Detect which cell encompasses the target text, then output its (X, Y) center coordinate. 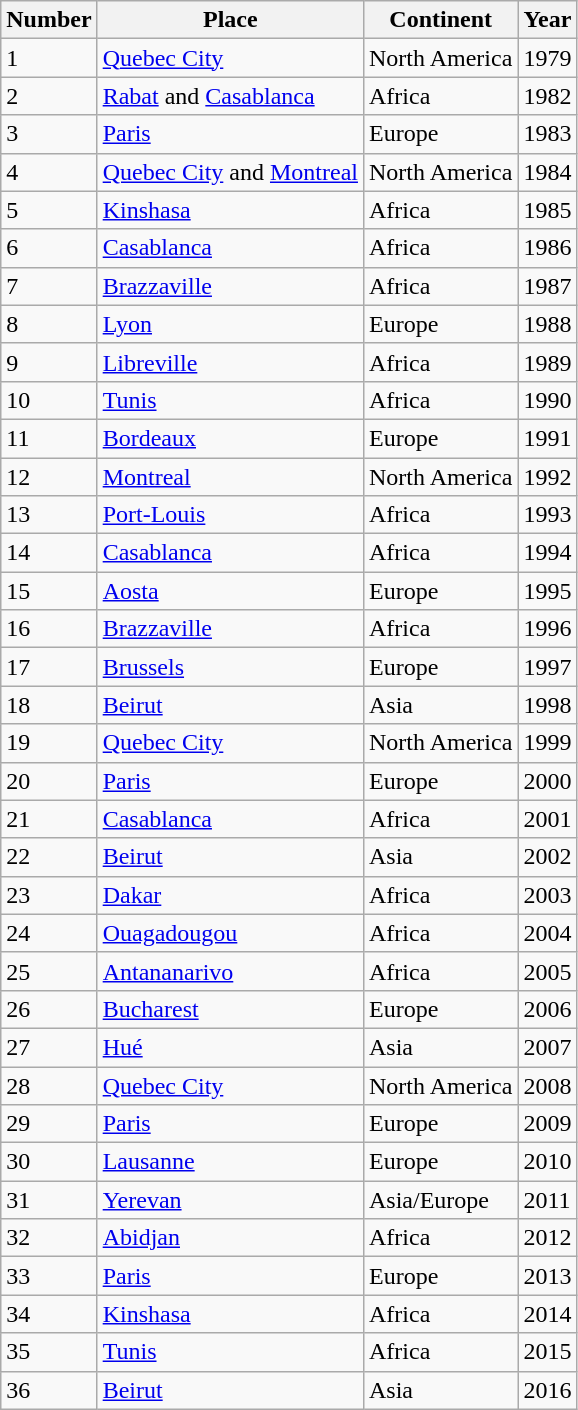
1994 (548, 553)
35 (49, 1352)
2008 (548, 1085)
22 (49, 857)
1991 (548, 438)
20 (49, 781)
11 (49, 438)
31 (49, 1200)
1987 (548, 286)
21 (49, 819)
19 (49, 743)
Yerevan (230, 1200)
34 (49, 1314)
1979 (548, 58)
1996 (548, 629)
Bucharest (230, 1009)
Rabat and Casablanca (230, 96)
23 (49, 895)
Port-Louis (230, 515)
13 (49, 515)
Place (230, 20)
28 (49, 1085)
1985 (548, 210)
2004 (548, 933)
Ouagadougou (230, 933)
3 (49, 134)
32 (49, 1238)
24 (49, 933)
25 (49, 971)
1988 (548, 324)
2010 (548, 1162)
5 (49, 210)
1998 (548, 705)
8 (49, 324)
Asia/Europe (440, 1200)
1990 (548, 400)
9 (49, 362)
Number (49, 20)
Abidjan (230, 1238)
2005 (548, 971)
30 (49, 1162)
7 (49, 286)
Aosta (230, 591)
2014 (548, 1314)
2012 (548, 1238)
Year (548, 20)
1992 (548, 477)
14 (49, 553)
1995 (548, 591)
Lausanne (230, 1162)
Lyon (230, 324)
1993 (548, 515)
15 (49, 591)
2 (49, 96)
16 (49, 629)
12 (49, 477)
1989 (548, 362)
1982 (548, 96)
18 (49, 705)
Quebec City and Montreal (230, 172)
36 (49, 1390)
4 (49, 172)
33 (49, 1276)
2000 (548, 781)
Brussels (230, 667)
1986 (548, 248)
2003 (548, 895)
Antananarivo (230, 971)
2016 (548, 1390)
Montreal (230, 477)
1984 (548, 172)
1 (49, 58)
29 (49, 1124)
1997 (548, 667)
2015 (548, 1352)
10 (49, 400)
Bordeaux (230, 438)
1999 (548, 743)
2001 (548, 819)
Continent (440, 20)
2006 (548, 1009)
2013 (548, 1276)
Libreville (230, 362)
2009 (548, 1124)
26 (49, 1009)
1983 (548, 134)
27 (49, 1047)
Hué (230, 1047)
6 (49, 248)
17 (49, 667)
2007 (548, 1047)
2011 (548, 1200)
2002 (548, 857)
Dakar (230, 895)
